Identify which cell holds the provided text, then report its [x, y] central coordinate. 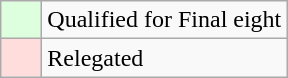
Relegated [164, 58]
Qualified for Final eight [164, 20]
